Detect which cell encompasses the target text, then output its [x, y] center coordinate. 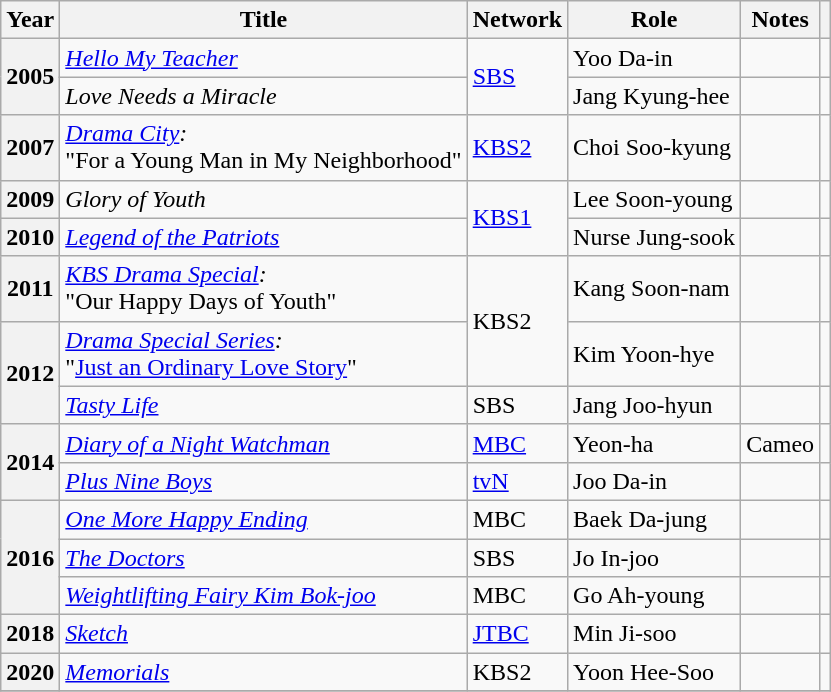
Tasty Life [264, 405]
The Doctors [264, 557]
2011 [30, 288]
Glory of Youth [264, 199]
2007 [30, 148]
Weightlifting Fairy Kim Bok-joo [264, 596]
Nurse Jung-sook [654, 237]
2012 [30, 372]
Title [264, 20]
Yoo Da-in [654, 58]
Kim Yoon-hye [654, 354]
KBS1 [517, 218]
Memorials [264, 672]
One More Happy Ending [264, 519]
Joo Da-in [654, 481]
Love Needs a Miracle [264, 96]
Hello My Teacher [264, 58]
2020 [30, 672]
Sketch [264, 634]
Jang Kyung-hee [654, 96]
tvN [517, 481]
Lee Soon-young [654, 199]
Yeon-ha [654, 443]
Choi Soo-kyung [654, 148]
Diary of a Night Watchman [264, 443]
Yoon Hee-Soo [654, 672]
Notes [780, 20]
Legend of the Patriots [264, 237]
Go Ah-young [654, 596]
2009 [30, 199]
2005 [30, 77]
Plus Nine Boys [264, 481]
Min Ji-soo [654, 634]
JTBC [517, 634]
2018 [30, 634]
Role [654, 20]
Year [30, 20]
2014 [30, 462]
Network [517, 20]
Cameo [780, 443]
Kang Soon-nam [654, 288]
KBS Drama Special:"Our Happy Days of Youth" [264, 288]
Drama Special Series:"Just an Ordinary Love Story" [264, 354]
Baek Da-jung [654, 519]
Drama City:"For a Young Man in My Neighborhood" [264, 148]
2010 [30, 237]
2016 [30, 557]
Jang Joo-hyun [654, 405]
Jo In-joo [654, 557]
